Return the [X, Y] coordinate for the center point of the cell that contains the specified text.  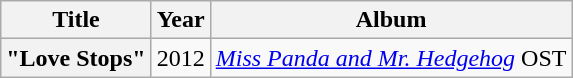
2012 [180, 58]
Album [391, 20]
Year [180, 20]
Miss Panda and Mr. Hedgehog OST [391, 58]
Title [76, 20]
"Love Stops" [76, 58]
